Capture the cell that displays the provided text and extract its (X, Y) central coordinate. 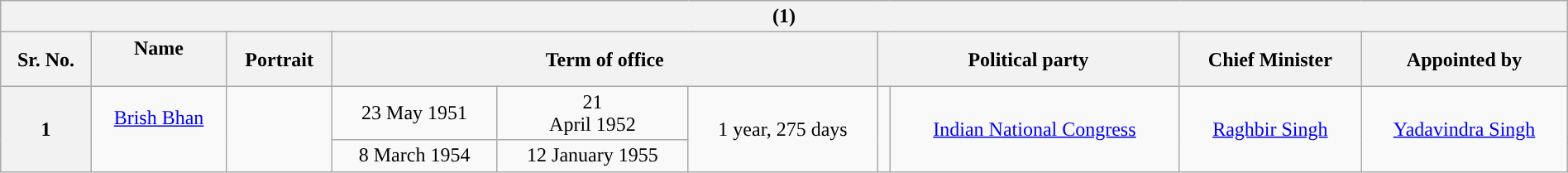
Appointed by (1464, 60)
Brish Bhan (159, 129)
Portrait (280, 60)
23 May 1951 (415, 113)
Raghbir Singh (1270, 129)
21 April 1952 (593, 113)
Chief Minister (1270, 60)
Yadavindra Singh (1464, 129)
1 year, 275 days (782, 129)
Name (159, 60)
Political party (1029, 60)
Sr. No. (46, 60)
8 March 1954 (415, 156)
Indian National Congress (1035, 129)
12 January 1955 (593, 156)
1 (46, 129)
Term of office (605, 60)
(1) (784, 17)
